For the text-containing cell, return its midpoint in [X, Y] coordinate format. 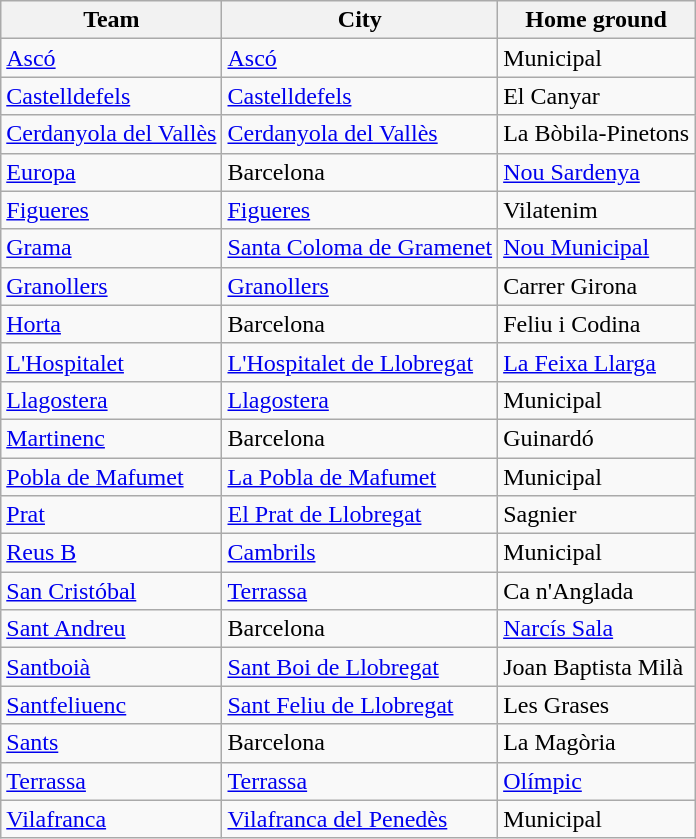
El Canyar [596, 96]
Sant Feliu de Llobregat [360, 705]
Sant Andreu [112, 629]
Prat [112, 515]
Sant Boi de Llobregat [360, 667]
Ca n'Anglada [596, 591]
Vilafranca [112, 819]
La Feixa Llarga [596, 362]
Reus B [112, 553]
La Bòbila-Pinetons [596, 134]
San Cristóbal [112, 591]
Vilafranca del Penedès [360, 819]
El Prat de Llobregat [360, 515]
Europa [112, 172]
Narcís Sala [596, 629]
La Magòria [596, 743]
City [360, 20]
Home ground [596, 20]
Nou Sardenya [596, 172]
Santboià [112, 667]
Vilatenim [596, 210]
La Pobla de Mafumet [360, 477]
Carrer Girona [596, 286]
Nou Municipal [596, 248]
Santa Coloma de Gramenet [360, 248]
Sants [112, 743]
Olímpic [596, 781]
Santfeliuenc [112, 705]
Team [112, 20]
Joan Baptista Milà [596, 667]
Sagnier [596, 515]
Feliu i Codina [596, 324]
L'Hospitalet [112, 362]
Horta [112, 324]
Les Grases [596, 705]
Guinardó [596, 438]
Grama [112, 248]
L'Hospitalet de Llobregat [360, 362]
Martinenc [112, 438]
Pobla de Mafumet [112, 477]
Cambrils [360, 553]
